Detect which cell encompasses the target text, then output its [X, Y] center coordinate. 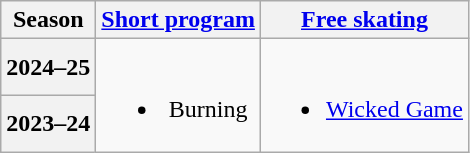
Wicked Game [364, 96]
Season [48, 20]
Burning [178, 96]
Short program [178, 20]
Free skating [364, 20]
2023–24 [48, 124]
2024–25 [48, 68]
